Pinpoint the cell where the given text exists, returning its [x, y] midpoint coordinate. 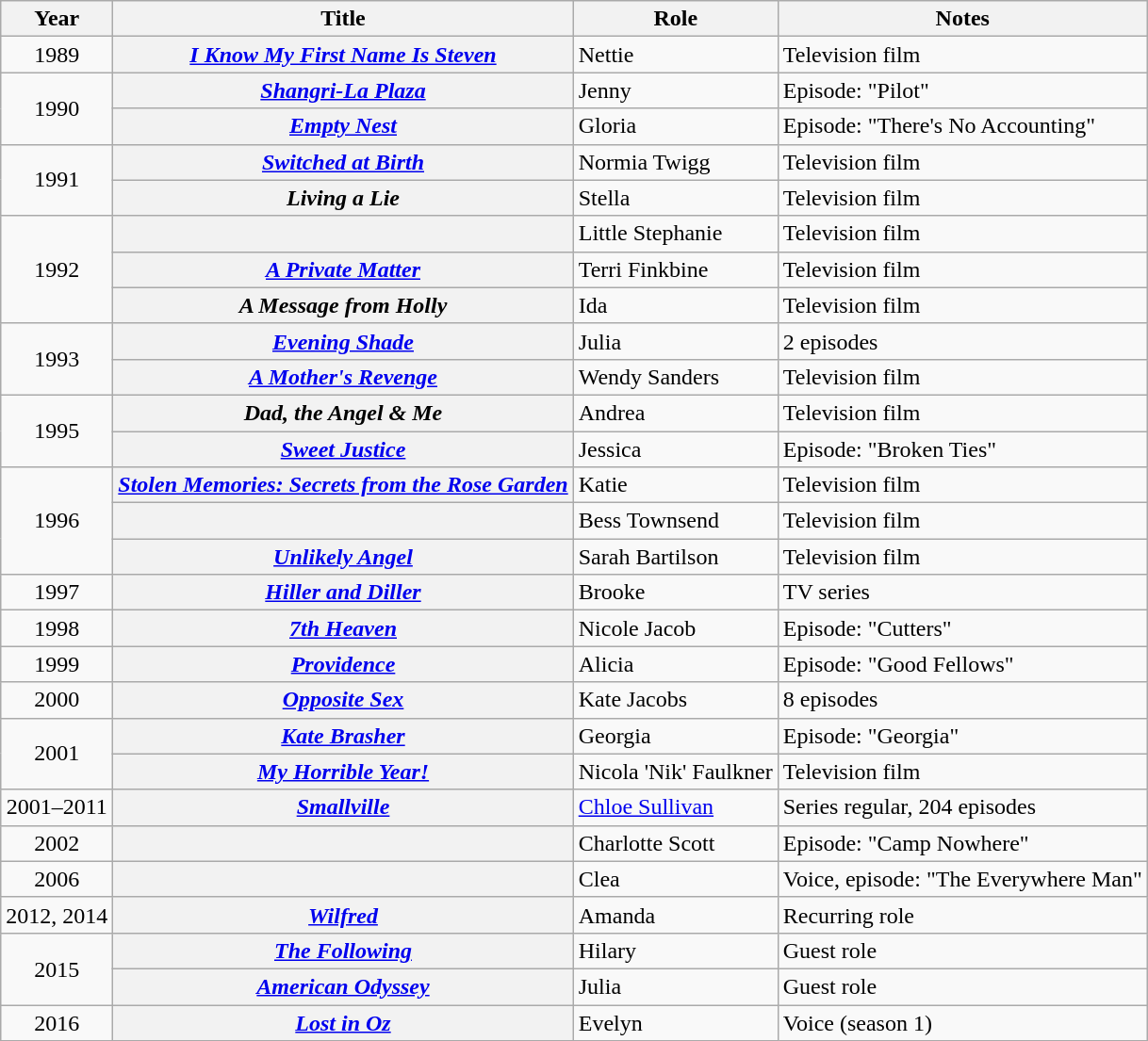
1999 [57, 664]
1996 [57, 521]
Notes [962, 19]
Jessica [675, 449]
1989 [57, 55]
1990 [57, 108]
A Mother's Revenge [343, 377]
Amanda [675, 915]
TV series [962, 593]
Jenny [675, 90]
Providence [343, 664]
8 episodes [962, 700]
1992 [57, 269]
Episode: "Cutters" [962, 628]
Terri Finkbine [675, 269]
Nicola 'Nik' Faulkner [675, 772]
Shangri-La Plaza [343, 90]
Wendy Sanders [675, 377]
Smallville [343, 807]
Recurring role [962, 915]
Episode: "Broken Ties" [962, 449]
Andrea [675, 413]
Charlotte Scott [675, 843]
Hiller and Diller [343, 593]
Episode: "Georgia" [962, 736]
Clea [675, 879]
2002 [57, 843]
Empty Nest [343, 126]
1993 [57, 359]
Kate Brasher [343, 736]
2015 [57, 968]
Series regular, 204 episodes [962, 807]
Wilfred [343, 915]
Gloria [675, 126]
1995 [57, 431]
Ida [675, 305]
Voice, episode: "The Everywhere Man" [962, 879]
Episode: "There's No Accounting" [962, 126]
Stella [675, 198]
Brooke [675, 593]
Evelyn [675, 1022]
Switched at Birth [343, 162]
Living a Lie [343, 198]
1991 [57, 180]
Hilary [675, 951]
Sweet Justice [343, 449]
Dad, the Angel & Me [343, 413]
2001–2011 [57, 807]
Episode: "Good Fellows" [962, 664]
2012, 2014 [57, 915]
2 episodes [962, 341]
Sarah Bartilson [675, 557]
Kate Jacobs [675, 700]
My Horrible Year! [343, 772]
Unlikely Angel [343, 557]
1998 [57, 628]
A Message from Holly [343, 305]
A Private Matter [343, 269]
Title [343, 19]
Opposite Sex [343, 700]
Year [57, 19]
2001 [57, 754]
Episode: "Pilot" [962, 90]
2016 [57, 1022]
I Know My First Name Is Steven [343, 55]
2000 [57, 700]
Stolen Memories: Secrets from the Rose Garden [343, 485]
Evening Shade [343, 341]
Nettie [675, 55]
Alicia [675, 664]
Role [675, 19]
American Odyssey [343, 986]
Katie [675, 485]
Voice (season 1) [962, 1022]
1997 [57, 593]
Little Stephanie [675, 234]
Episode: "Camp Nowhere" [962, 843]
Lost in Oz [343, 1022]
Normia Twigg [675, 162]
Nicole Jacob [675, 628]
Chloe Sullivan [675, 807]
Georgia [675, 736]
The Following [343, 951]
2006 [57, 879]
7th Heaven [343, 628]
Bess Townsend [675, 521]
